Return (X, Y) of the center of cell containing provided text 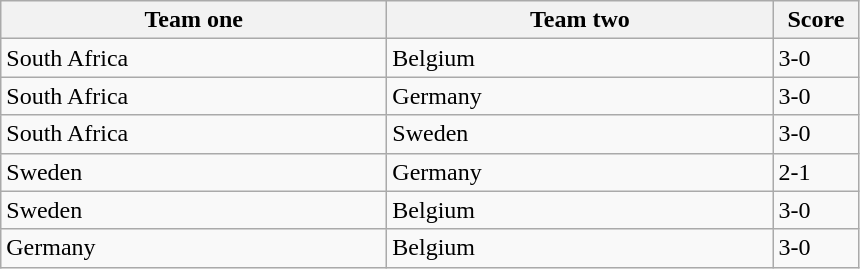
Score (816, 20)
Team two (580, 20)
Team one (194, 20)
2-1 (816, 172)
